Detect which cell encompasses the target text, then output its (x, y) center coordinate. 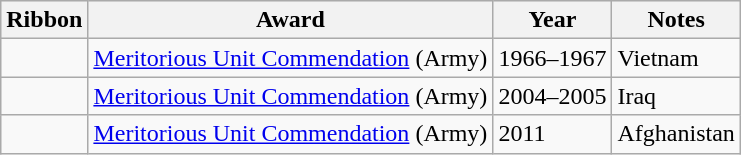
2004–2005 (552, 96)
Notes (676, 20)
Year (552, 20)
Iraq (676, 96)
Award (290, 20)
2011 (552, 134)
1966–1967 (552, 58)
Ribbon (44, 20)
Vietnam (676, 58)
Afghanistan (676, 134)
